Determine the (x, y) coordinate at the center of the cell enclosing the given text.  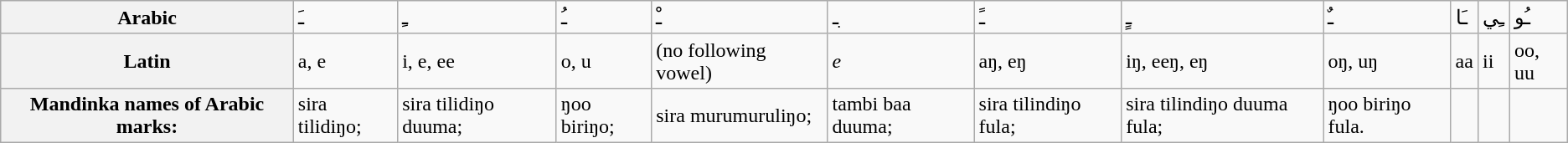
a, e (345, 60)
ـٌ (1387, 18)
Latin (147, 60)
sira tilindiŋo duuma fula; (1223, 115)
aŋ, eŋ (1048, 60)
ii (1493, 60)
aa (1464, 60)
(no following vowel) (740, 60)
ـِي (1493, 18)
ـً (1048, 18)
ـِ (477, 18)
tambi baa duuma; (901, 115)
o, u (603, 60)
ـُ (603, 18)
e (901, 60)
sira tilindiŋo fula; (1048, 115)
sira murumuruliŋo; (740, 115)
ŋoo biriŋo; (603, 115)
sira tilidiŋo duuma; (477, 115)
ـْ (740, 18)
Mandinka names of Arabic marks: (147, 115)
ـٍ (1223, 18)
i, e, ee (477, 60)
oo, uu (1540, 60)
sira tilidiŋo; (345, 115)
ـَا (1464, 18)
oŋ, uŋ (1387, 60)
ـَ (345, 18)
Arabic (147, 18)
ŋoo biriŋo fula. (1387, 115)
ـִ (901, 18)
iŋ, eeŋ, eŋ (1223, 60)
ـُو (1540, 18)
